Scan for the cell matching the given text and deliver its (x, y) coordinate at center. 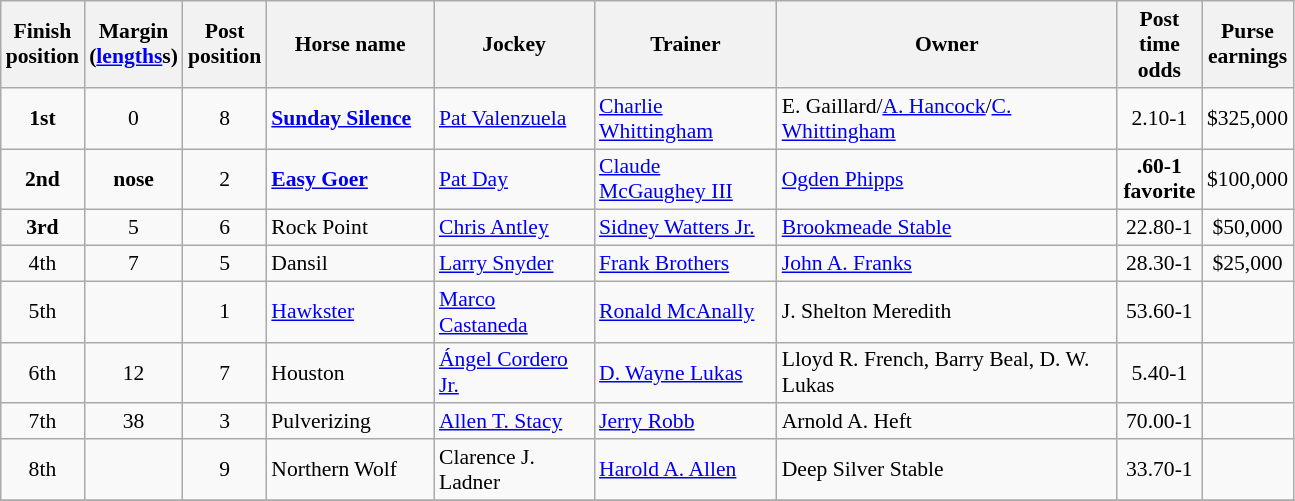
John A. Franks (947, 264)
Chris Antley (514, 228)
2 (224, 180)
2nd (42, 180)
Ronald McAnally (686, 312)
Northern Wolf (350, 470)
3rd (42, 228)
Deep Silver Stable (947, 470)
Allen T. Stacy (514, 422)
Claude McGaughey III (686, 180)
Sidney Watters Jr. (686, 228)
Owner (947, 44)
8th (42, 470)
J. Shelton Meredith (947, 312)
$25,000 (1248, 264)
Post time odds (1160, 44)
Purse earnings (1248, 44)
Easy Goer (350, 180)
Clarence J. Ladner (514, 470)
53.60-1 (1160, 312)
0 (134, 118)
Jerry Robb (686, 422)
$100,000 (1248, 180)
Arnold A. Heft (947, 422)
Marco Castaneda (514, 312)
5.40-1 (1160, 372)
$50,000 (1248, 228)
Charlie Whittingham (686, 118)
2.10-1 (1160, 118)
Margin (lengthss) (134, 44)
Ángel Cordero Jr. (514, 372)
.60-1 favorite (1160, 180)
70.00-1 (1160, 422)
8 (224, 118)
E. Gaillard/A. Hancock/C. Whittingham (947, 118)
$325,000 (1248, 118)
Horse name (350, 44)
Pat Valenzuela (514, 118)
Post position (224, 44)
Frank Brothers (686, 264)
Dansil (350, 264)
38 (134, 422)
3 (224, 422)
nose (134, 180)
Finish position (42, 44)
Ogden Phipps (947, 180)
9 (224, 470)
1 (224, 312)
4th (42, 264)
6th (42, 372)
Pulverizing (350, 422)
5th (42, 312)
D. Wayne Lukas (686, 372)
1st (42, 118)
12 (134, 372)
Rock Point (350, 228)
Jockey (514, 44)
Larry Snyder (514, 264)
Houston (350, 372)
Hawkster (350, 312)
28.30-1 (1160, 264)
6 (224, 228)
Lloyd R. French, Barry Beal, D. W. Lukas (947, 372)
Trainer (686, 44)
22.80-1 (1160, 228)
Sunday Silence (350, 118)
33.70-1 (1160, 470)
Brookmeade Stable (947, 228)
Harold A. Allen (686, 470)
7th (42, 422)
Pat Day (514, 180)
